Extract the (X, Y) coordinate from the center of the cell holding the provided text.  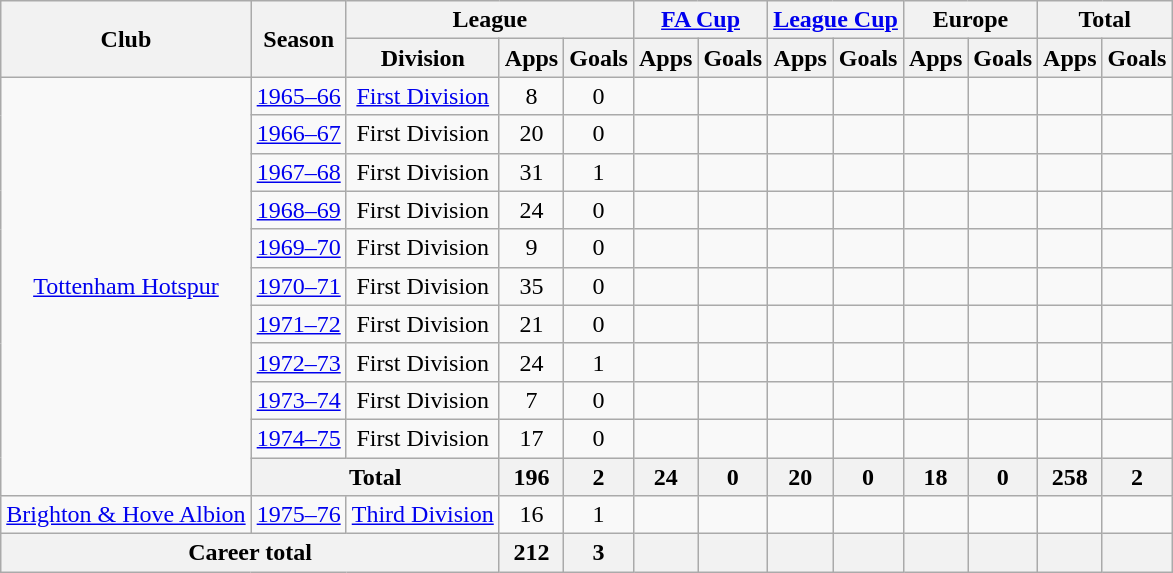
1967–68 (298, 172)
16 (531, 515)
Season (298, 39)
Brighton & Hove Albion (126, 515)
1968–69 (298, 210)
FA Cup (700, 20)
9 (531, 248)
1969–70 (298, 248)
Club (126, 39)
212 (531, 553)
Third Division (422, 515)
Division (422, 58)
Career total (250, 553)
1971–72 (298, 324)
Europe (970, 20)
8 (531, 96)
3 (599, 553)
7 (531, 400)
Tottenham Hotspur (126, 286)
1972–73 (298, 362)
1970–71 (298, 286)
31 (531, 172)
18 (935, 477)
35 (531, 286)
1966–67 (298, 134)
196 (531, 477)
1965–66 (298, 96)
League Cup (836, 20)
258 (1070, 477)
1974–75 (298, 438)
21 (531, 324)
17 (531, 438)
1973–74 (298, 400)
League (490, 20)
1975–76 (298, 515)
